Return the [X, Y] coordinate for the center point of the cell that contains the specified text.  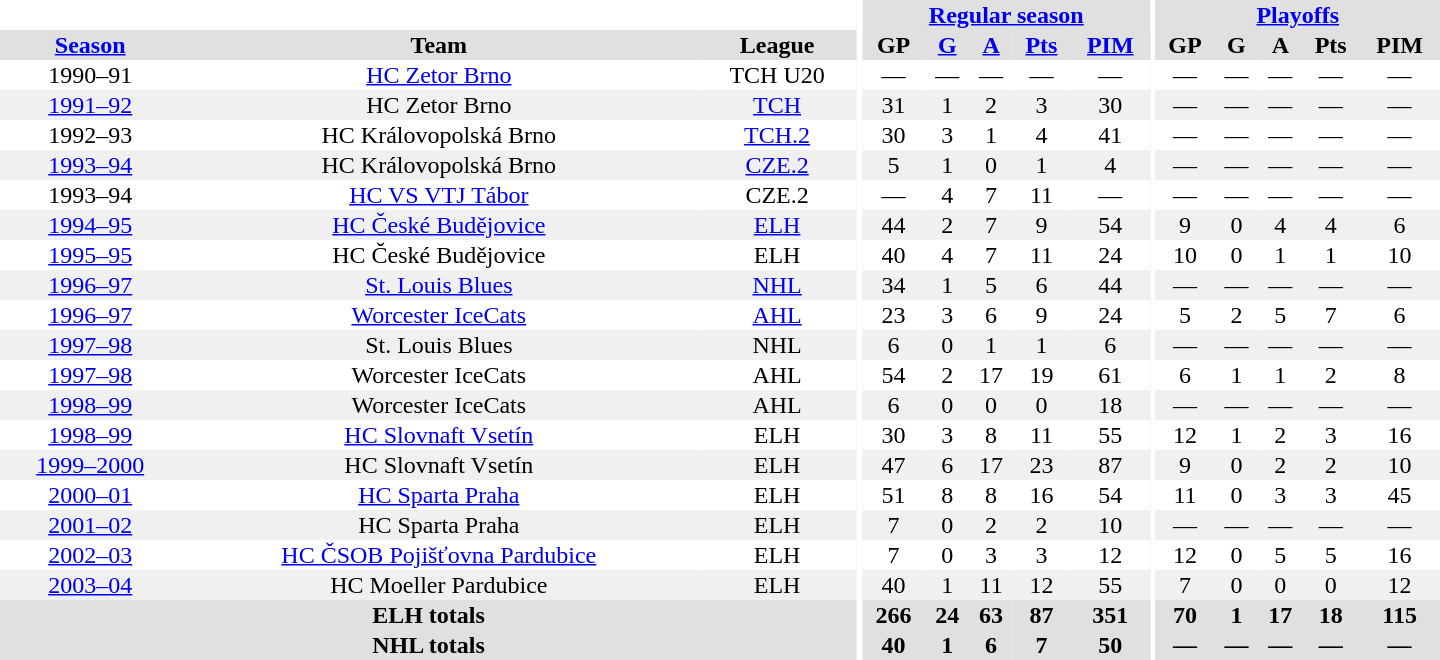
1991–92 [90, 105]
70 [1184, 615]
Team [438, 45]
31 [894, 105]
266 [894, 615]
NHL totals [428, 645]
2003–04 [90, 585]
45 [1400, 495]
1990–91 [90, 75]
1999–2000 [90, 465]
1992–93 [90, 135]
Regular season [1006, 15]
League [777, 45]
HC ČSOB Pojišťovna Pardubice [438, 555]
63 [991, 615]
HC Moeller Pardubice [438, 585]
115 [1400, 615]
TCH.2 [777, 135]
50 [1110, 645]
2002–03 [90, 555]
47 [894, 465]
ELH totals [428, 615]
1994–95 [90, 225]
HC VS VTJ Tábor [438, 195]
Season [90, 45]
19 [1042, 375]
351 [1110, 615]
34 [894, 285]
2001–02 [90, 525]
41 [1110, 135]
TCH [777, 105]
51 [894, 495]
2000–01 [90, 495]
Playoffs [1298, 15]
1995–95 [90, 255]
TCH U20 [777, 75]
61 [1110, 375]
